Provide the (x, y) coordinate of the cell's center where the given text is located.  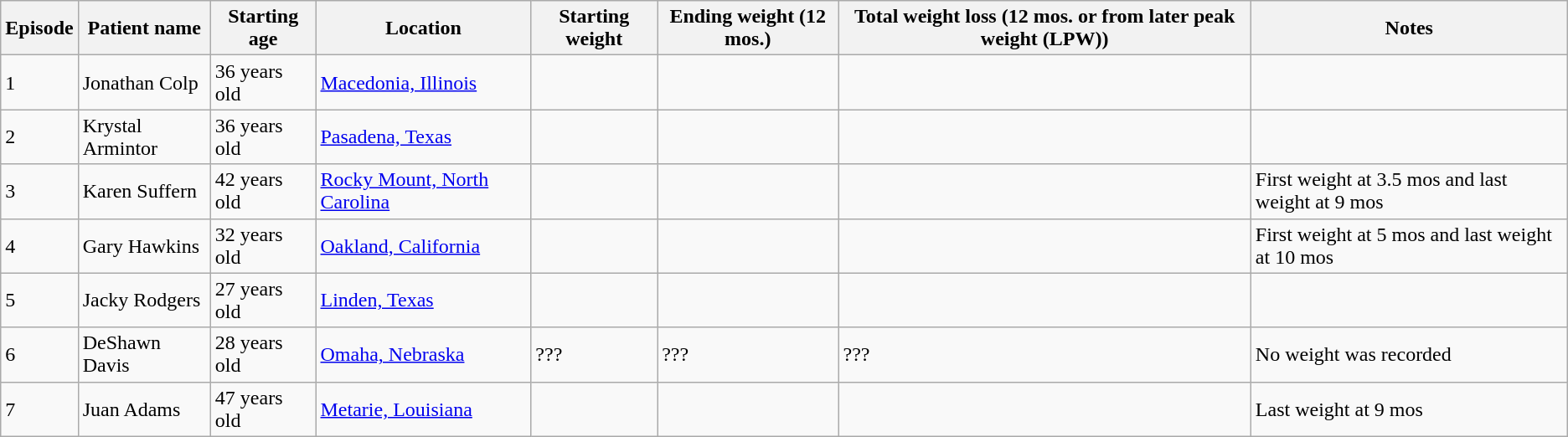
Gary Hawkins (144, 246)
Jonathan Colp (144, 82)
27 years old (263, 300)
32 years old (263, 246)
Oakland, California (424, 246)
3 (39, 191)
Juan Adams (144, 409)
Jacky Rodgers (144, 300)
Metarie, Louisiana (424, 409)
5 (39, 300)
Episode (39, 28)
6 (39, 355)
Karen Suffern (144, 191)
2 (39, 137)
Starting age (263, 28)
Linden, Texas (424, 300)
First weight at 5 mos and last weight at 10 mos (1409, 246)
Total weight loss (12 mos. or from later peak weight (LPW)) (1044, 28)
Ending weight (12 mos.) (748, 28)
No weight was recorded (1409, 355)
First weight at 3.5 mos and last weight at 9 mos (1409, 191)
Macedonia, Illinois (424, 82)
Omaha, Nebraska (424, 355)
Krystal Armintor (144, 137)
7 (39, 409)
Starting weight (595, 28)
42 years old (263, 191)
1 (39, 82)
Last weight at 9 mos (1409, 409)
Pasadena, Texas (424, 137)
Patient name (144, 28)
4 (39, 246)
28 years old (263, 355)
Notes (1409, 28)
DeShawn Davis (144, 355)
47 years old (263, 409)
Location (424, 28)
Rocky Mount, North Carolina (424, 191)
